Capture the cell that displays the provided text and extract its [X, Y] central coordinate. 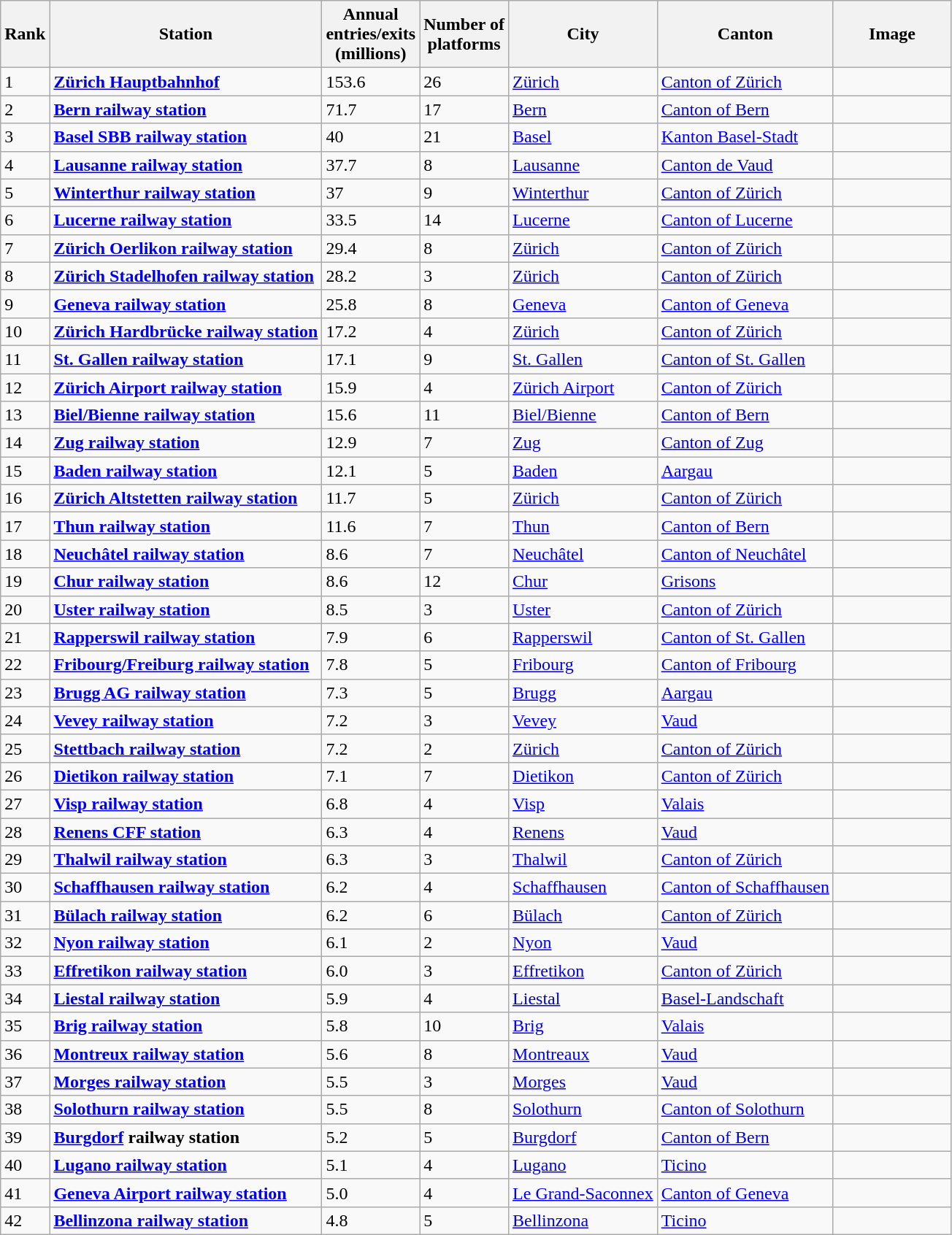
Schaffhausen railway station [185, 888]
Neuchâtel railway station [185, 554]
Geneva [583, 304]
5.2 [371, 1137]
Geneva Airport railway station [185, 1193]
22 [25, 665]
Lugano railway station [185, 1165]
Bülach [583, 915]
27 [25, 804]
Canton of Schaffhausen [745, 888]
28.2 [371, 276]
Liestal railway station [185, 999]
Baden [583, 471]
7.8 [371, 665]
Nyon [583, 943]
Bülach railway station [185, 915]
6.0 [371, 971]
Brugg AG railway station [185, 693]
Renens CFF station [185, 831]
Le Grand-Saconnex [583, 1193]
1 [25, 82]
Vevey railway station [185, 720]
29.4 [371, 248]
Bellinzona [583, 1220]
Fribourg [583, 665]
153.6 [371, 82]
20 [25, 609]
Canton of Zug [745, 443]
Canton [745, 34]
Rapperswil [583, 637]
Chur [583, 582]
13 [25, 415]
37.7 [371, 165]
Rank [25, 34]
6.8 [371, 804]
Thalwil [583, 860]
31 [25, 915]
Effretikon railway station [185, 971]
71.7 [371, 109]
42 [25, 1220]
Solothurn railway station [185, 1109]
5.6 [371, 1054]
Canton of Fribourg [745, 665]
Rapperswil railway station [185, 637]
33 [25, 971]
28 [25, 831]
7.1 [371, 776]
Dietikon [583, 776]
Uster railway station [185, 609]
Uster [583, 609]
Number ofplatforms [464, 34]
Chur railway station [185, 582]
Brig [583, 1026]
Effretikon [583, 971]
Neuchâtel [583, 554]
Visp [583, 804]
17.2 [371, 331]
Vevey [583, 720]
City [583, 34]
4.8 [371, 1220]
Geneva railway station [185, 304]
8.5 [371, 609]
Canton of Solothurn [745, 1109]
39 [25, 1137]
Baden railway station [185, 471]
Zürich Oerlikon railway station [185, 248]
Canton de Vaud [745, 165]
12.1 [371, 471]
Canton of Lucerne [745, 220]
29 [25, 860]
Lucerne [583, 220]
Biel/Bienne [583, 415]
25 [25, 748]
Burgdorf railway station [185, 1137]
7.9 [371, 637]
5.9 [371, 999]
Zug railway station [185, 443]
Annualentries/exits(millions) [371, 34]
Nyon railway station [185, 943]
11.6 [371, 526]
12.9 [371, 443]
Stettbach railway station [185, 748]
35 [25, 1026]
Brig railway station [185, 1026]
17.1 [371, 359]
Thun railway station [185, 526]
Zürich Airport railway station [185, 388]
Morges railway station [185, 1082]
Bellinzona railway station [185, 1220]
Burgdorf [583, 1137]
38 [25, 1109]
34 [25, 999]
Lucerne railway station [185, 220]
15.9 [371, 388]
Zug [583, 443]
Biel/Bienne railway station [185, 415]
Lausanne [583, 165]
33.5 [371, 220]
15.6 [371, 415]
Canton of Neuchâtel [745, 554]
Zürich Hauptbahnhof [185, 82]
5.0 [371, 1193]
Image [892, 34]
Bern railway station [185, 109]
Solothurn [583, 1109]
St. Gallen railway station [185, 359]
Brugg [583, 693]
Visp railway station [185, 804]
Thalwil railway station [185, 860]
24 [25, 720]
18 [25, 554]
Zürich Altstetten railway station [185, 499]
23 [25, 693]
Basel-Landschaft [745, 999]
Kanton Basel-Stadt [745, 137]
Renens [583, 831]
Fribourg/Freiburg railway station [185, 665]
Grisons [745, 582]
11.7 [371, 499]
30 [25, 888]
Basel SBB railway station [185, 137]
Zürich Stadelhofen railway station [185, 276]
Winterthur railway station [185, 193]
5.8 [371, 1026]
Morges [583, 1082]
15 [25, 471]
32 [25, 943]
Lugano [583, 1165]
16 [25, 499]
Montreux railway station [185, 1054]
36 [25, 1054]
Zürich Hardbrücke railway station [185, 331]
Thun [583, 526]
6.1 [371, 943]
Bern [583, 109]
Zürich Airport [583, 388]
41 [25, 1193]
19 [25, 582]
Winterthur [583, 193]
Dietikon railway station [185, 776]
Schaffhausen [583, 888]
Basel [583, 137]
25.8 [371, 304]
Montreaux [583, 1054]
Station [185, 34]
Liestal [583, 999]
7.3 [371, 693]
Lausanne railway station [185, 165]
St. Gallen [583, 359]
5.1 [371, 1165]
